From the cell containing the given text, extract its center point as [x, y] coordinate. 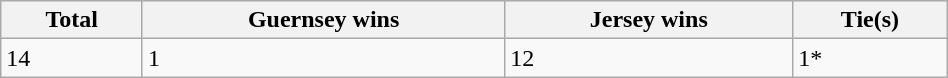
14 [72, 58]
1 [323, 58]
Total [72, 20]
12 [649, 58]
Tie(s) [870, 20]
Guernsey wins [323, 20]
1* [870, 58]
Jersey wins [649, 20]
